Output the [X, Y] coordinate of the center of the cell containing the given text.  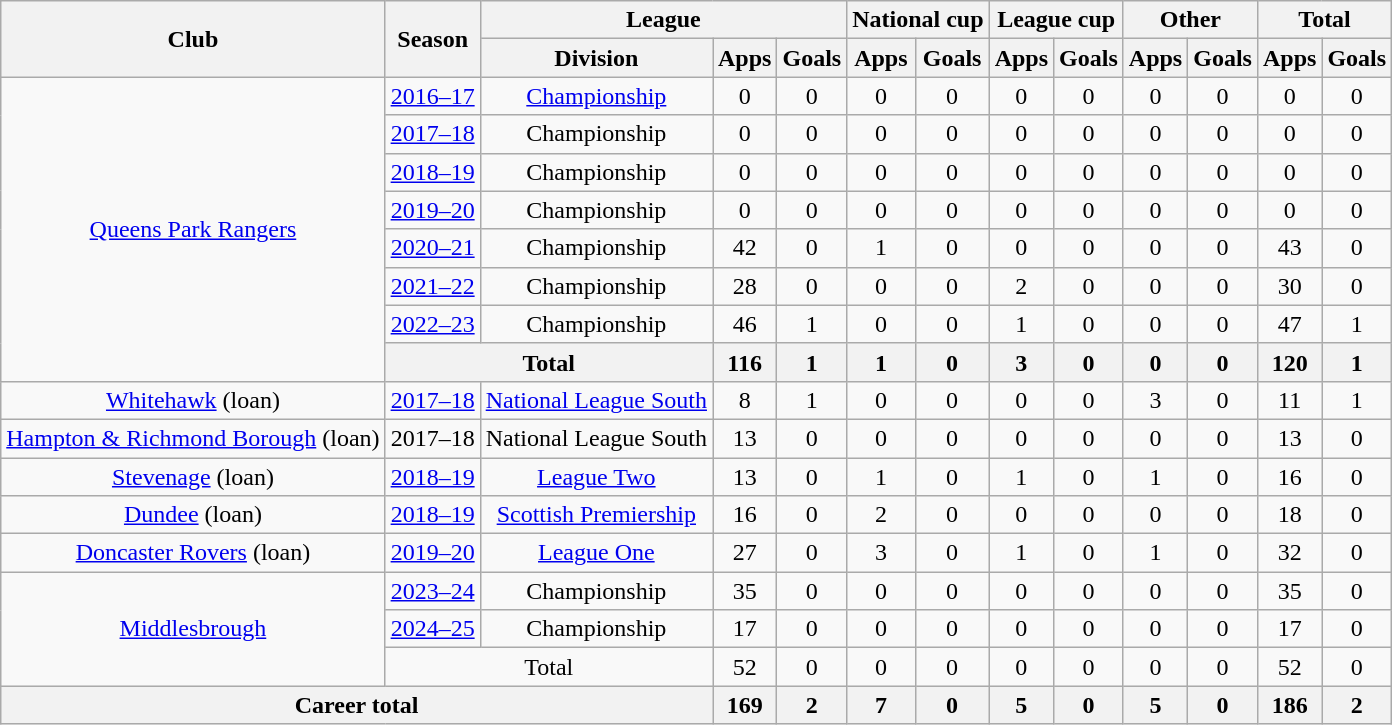
120 [1289, 362]
169 [744, 705]
Doncaster Rovers (loan) [193, 553]
47 [1289, 324]
8 [744, 400]
2016–17 [432, 96]
Dundee (loan) [193, 515]
2020–21 [432, 248]
League [664, 20]
11 [1289, 400]
42 [744, 248]
Middlesbrough [193, 629]
Scottish Premiership [596, 515]
Whitehawk (loan) [193, 400]
46 [744, 324]
28 [744, 286]
7 [881, 705]
Queens Park Rangers [193, 229]
Club [193, 39]
League Two [596, 477]
30 [1289, 286]
Division [596, 58]
43 [1289, 248]
2024–25 [432, 629]
186 [1289, 705]
2022–23 [432, 324]
2023–24 [432, 591]
2021–22 [432, 286]
18 [1289, 515]
116 [744, 362]
32 [1289, 553]
League One [596, 553]
Season [432, 39]
Other [1190, 20]
National cup [918, 20]
27 [744, 553]
League cup [1056, 20]
Hampton & Richmond Borough (loan) [193, 438]
Stevenage (loan) [193, 477]
Career total [357, 705]
